Locate the cell with the specified text and output its (x, y) center coordinate. 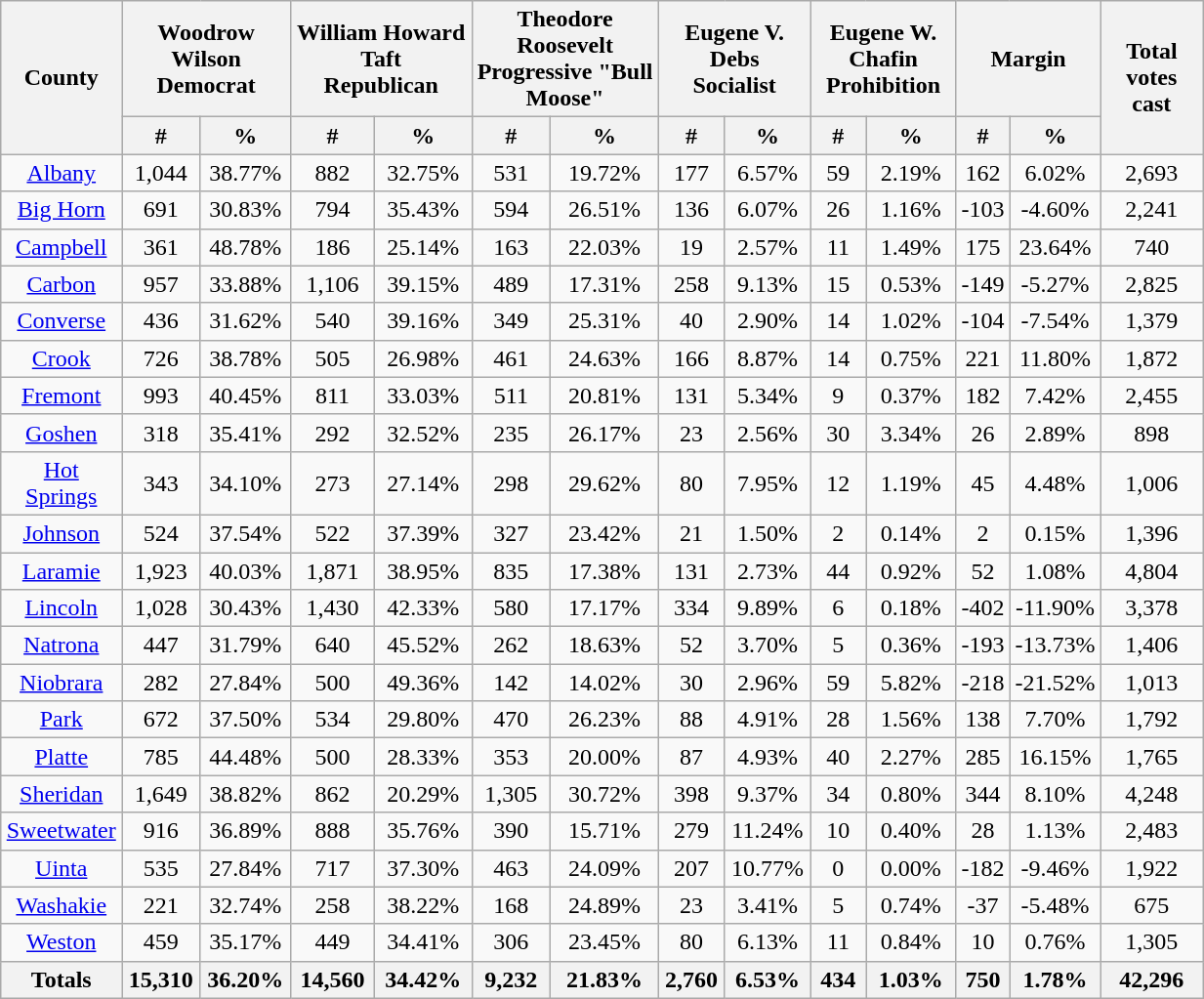
166 (691, 358)
470 (512, 720)
15 (838, 284)
463 (512, 868)
18.63% (604, 645)
1.03% (911, 979)
Laramie (62, 571)
24.09% (604, 868)
2.57% (768, 247)
30.43% (246, 608)
1,922 (1152, 868)
162 (982, 173)
1,013 (1152, 683)
34.42% (424, 979)
0.36% (911, 645)
26.51% (604, 210)
0.14% (911, 533)
1,379 (1152, 321)
993 (161, 395)
Albany (62, 173)
235 (512, 433)
County (62, 78)
25.31% (604, 321)
38.82% (246, 794)
0.18% (911, 608)
34 (838, 794)
717 (332, 868)
3,378 (1152, 608)
182 (982, 395)
7.95% (768, 482)
531 (512, 173)
28.33% (424, 757)
23.45% (604, 942)
-5.48% (1055, 905)
Campbell (62, 247)
2.27% (911, 757)
5.82% (911, 683)
37.50% (246, 720)
20.81% (604, 395)
0.53% (911, 284)
25.14% (424, 247)
534 (332, 720)
29.62% (604, 482)
511 (512, 395)
0.75% (911, 358)
11.24% (768, 831)
Goshen (62, 433)
Crook (62, 358)
44 (838, 571)
3.70% (768, 645)
1,430 (332, 608)
33.03% (424, 395)
0.84% (911, 942)
6.02% (1055, 173)
0.74% (911, 905)
37.30% (424, 868)
Carbon (62, 284)
27.14% (424, 482)
34.41% (424, 942)
23.64% (1055, 247)
2,241 (1152, 210)
177 (691, 173)
794 (332, 210)
2,455 (1152, 395)
35.17% (246, 942)
447 (161, 645)
343 (161, 482)
-149 (982, 284)
449 (332, 942)
30.83% (246, 210)
298 (512, 482)
505 (332, 358)
35.41% (246, 433)
2,693 (1152, 173)
31.62% (246, 321)
12 (838, 482)
6.13% (768, 942)
349 (512, 321)
436 (161, 321)
1,406 (1152, 645)
390 (512, 831)
292 (332, 433)
5.34% (768, 395)
2.89% (1055, 433)
434 (838, 979)
21 (691, 533)
1,006 (1152, 482)
1.49% (911, 247)
-193 (982, 645)
33.88% (246, 284)
38.95% (424, 571)
175 (982, 247)
-5.27% (1055, 284)
1.08% (1055, 571)
37.39% (424, 533)
26.23% (604, 720)
916 (161, 831)
750 (982, 979)
6.53% (768, 979)
461 (512, 358)
4.93% (768, 757)
40.03% (246, 571)
2,760 (691, 979)
39.15% (424, 284)
21.83% (604, 979)
2.73% (768, 571)
42,296 (1152, 979)
361 (161, 247)
32.52% (424, 433)
957 (161, 284)
8.87% (768, 358)
459 (161, 942)
524 (161, 533)
540 (332, 321)
4,804 (1152, 571)
88 (691, 720)
0.80% (911, 794)
9,232 (512, 979)
-103 (982, 210)
32.74% (246, 905)
3.34% (911, 433)
1,765 (1152, 757)
1,649 (161, 794)
Converse (62, 321)
522 (332, 533)
7.70% (1055, 720)
15,310 (161, 979)
William Howard TaftRepublican (381, 59)
17.31% (604, 284)
Natrona (62, 645)
-4.60% (1055, 210)
Theodore RooseveltProgressive "Bull Moose" (564, 59)
6 (838, 608)
0 (838, 868)
17.38% (604, 571)
49.36% (424, 683)
9 (838, 395)
1,106 (332, 284)
1,792 (1152, 720)
672 (161, 720)
-13.73% (1055, 645)
334 (691, 608)
Totals (62, 979)
136 (691, 210)
2,825 (1152, 284)
35.76% (424, 831)
4.48% (1055, 482)
882 (332, 173)
1,028 (161, 608)
785 (161, 757)
168 (512, 905)
31.79% (246, 645)
10.77% (768, 868)
2.19% (911, 173)
4.91% (768, 720)
1,872 (1152, 358)
Margin (1028, 59)
1.50% (768, 533)
489 (512, 284)
-37 (982, 905)
9.89% (768, 608)
0.00% (911, 868)
207 (691, 868)
24.89% (604, 905)
9.13% (768, 284)
1,396 (1152, 533)
-11.90% (1055, 608)
Platte (62, 757)
Hot Springs (62, 482)
285 (982, 757)
344 (982, 794)
580 (512, 608)
Uinta (62, 868)
279 (691, 831)
Lincoln (62, 608)
1.78% (1055, 979)
39.16% (424, 321)
87 (691, 757)
15.71% (604, 831)
318 (161, 433)
1,923 (161, 571)
888 (332, 831)
Big Horn (62, 210)
1.19% (911, 482)
2.90% (768, 321)
20.00% (604, 757)
40.45% (246, 395)
1,871 (332, 571)
6.57% (768, 173)
38.22% (424, 905)
Fremont (62, 395)
862 (332, 794)
535 (161, 868)
726 (161, 358)
142 (512, 683)
138 (982, 720)
Niobrara (62, 683)
48.78% (246, 247)
36.89% (246, 831)
38.77% (246, 173)
16.15% (1055, 757)
1.13% (1055, 831)
-218 (982, 683)
14,560 (332, 979)
37.54% (246, 533)
-182 (982, 868)
1.56% (911, 720)
7.42% (1055, 395)
26.98% (424, 358)
1.16% (911, 210)
Park (62, 720)
2,483 (1152, 831)
740 (1152, 247)
36.20% (246, 979)
398 (691, 794)
Weston (62, 942)
0.37% (911, 395)
Sweetwater (62, 831)
19.72% (604, 173)
-21.52% (1055, 683)
Eugene W. ChafinProhibition (883, 59)
45 (982, 482)
-9.46% (1055, 868)
Eugene V. DebsSocialist (734, 59)
0.15% (1055, 533)
835 (512, 571)
640 (332, 645)
Washakie (62, 905)
691 (161, 210)
Sheridan (62, 794)
811 (332, 395)
44.48% (246, 757)
23.42% (604, 533)
3.41% (768, 905)
42.33% (424, 608)
0.40% (911, 831)
19 (691, 247)
273 (332, 482)
898 (1152, 433)
353 (512, 757)
45.52% (424, 645)
14.02% (604, 683)
29.80% (424, 720)
594 (512, 210)
Total votes cast (1152, 78)
675 (1152, 905)
26.17% (604, 433)
163 (512, 247)
-104 (982, 321)
-7.54% (1055, 321)
186 (332, 247)
1,044 (161, 173)
32.75% (424, 173)
35.43% (424, 210)
11.80% (1055, 358)
8.10% (1055, 794)
24.63% (604, 358)
2.56% (768, 433)
306 (512, 942)
20.29% (424, 794)
327 (512, 533)
38.78% (246, 358)
Woodrow WilsonDemocrat (207, 59)
262 (512, 645)
17.17% (604, 608)
0.92% (911, 571)
34.10% (246, 482)
30.72% (604, 794)
2.96% (768, 683)
282 (161, 683)
1.02% (911, 321)
4,248 (1152, 794)
0.76% (1055, 942)
9.37% (768, 794)
22.03% (604, 247)
Johnson (62, 533)
6.07% (768, 210)
-402 (982, 608)
